Extract the (X, Y) coordinate from the center of the cell holding the provided text.  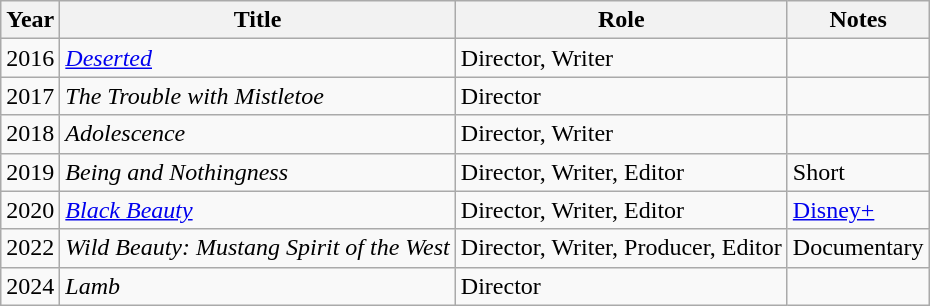
Year (30, 20)
Wild Beauty: Mustang Spirit of the West (258, 248)
2019 (30, 172)
2017 (30, 96)
Title (258, 20)
2024 (30, 286)
Documentary (858, 248)
2020 (30, 210)
Black Beauty (258, 210)
Role (621, 20)
Lamb (258, 286)
Deserted (258, 58)
2018 (30, 134)
Being and Nothingness (258, 172)
2022 (30, 248)
Notes (858, 20)
The Trouble with Mistletoe (258, 96)
Disney+ (858, 210)
Short (858, 172)
Adolescence (258, 134)
2016 (30, 58)
Director, Writer, Producer, Editor (621, 248)
